Output the (x, y) coordinate of the center of the cell containing the given text.  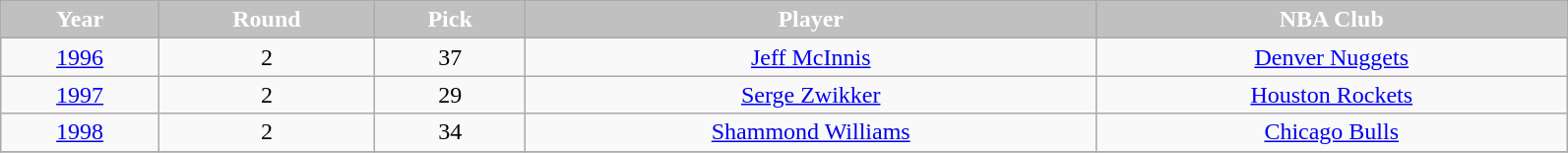
1998 (81, 132)
29 (449, 95)
NBA Club (1332, 20)
37 (449, 57)
Denver Nuggets (1332, 57)
Houston Rockets (1332, 95)
Serge Zwikker (811, 95)
Year (81, 20)
Shammond Williams (811, 132)
Jeff McInnis (811, 57)
34 (449, 132)
Round (266, 20)
Player (811, 20)
1997 (81, 95)
1996 (81, 57)
Pick (449, 20)
Chicago Bulls (1332, 132)
